Locate the cell with the specified text and output its [x, y] center coordinate. 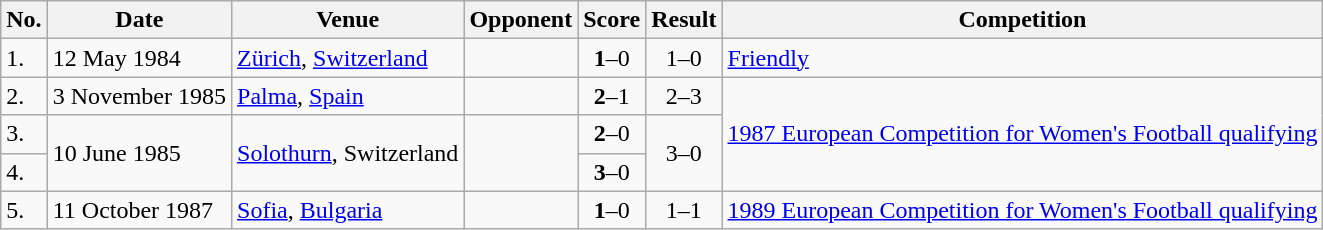
Date [139, 20]
2–1 [612, 96]
Palma, Spain [348, 96]
1987 European Competition for Women's Football qualifying [1022, 134]
Zürich, Switzerland [348, 58]
2–3 [684, 96]
No. [24, 20]
Friendly [1022, 58]
1989 European Competition for Women's Football qualifying [1022, 210]
Result [684, 20]
Sofia, Bulgaria [348, 210]
5. [24, 210]
Venue [348, 20]
Opponent [521, 20]
10 June 1985 [139, 153]
2–0 [612, 134]
12 May 1984 [139, 58]
Competition [1022, 20]
3 November 1985 [139, 96]
4. [24, 172]
1–1 [684, 210]
Solothurn, Switzerland [348, 153]
Score [612, 20]
1. [24, 58]
2. [24, 96]
3. [24, 134]
11 October 1987 [139, 210]
